Find where the given text appears and provide that cell's center as (x, y) coordinate. 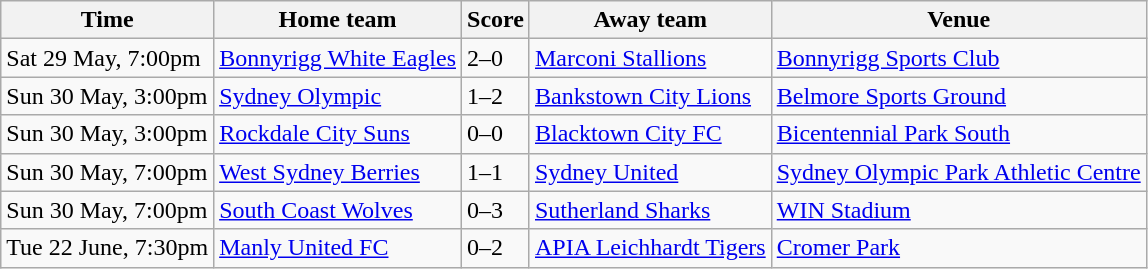
Bicentennial Park South (958, 134)
Rockdale City Suns (338, 134)
1–1 (496, 172)
Belmore Sports Ground (958, 96)
WIN Stadium (958, 210)
Away team (650, 20)
Home team (338, 20)
Sydney United (650, 172)
Blacktown City FC (650, 134)
West Sydney Berries (338, 172)
Sutherland Sharks (650, 210)
Bonnyrigg Sports Club (958, 58)
Sydney Olympic Park Athletic Centre (958, 172)
Bonnyrigg White Eagles (338, 58)
Cromer Park (958, 248)
1–2 (496, 96)
Score (496, 20)
0–2 (496, 248)
0–0 (496, 134)
Sydney Olympic (338, 96)
0–3 (496, 210)
Sat 29 May, 7:00pm (108, 58)
South Coast Wolves (338, 210)
Marconi Stallions (650, 58)
APIA Leichhardt Tigers (650, 248)
Bankstown City Lions (650, 96)
Manly United FC (338, 248)
Venue (958, 20)
Time (108, 20)
2–0 (496, 58)
Tue 22 June, 7:30pm (108, 248)
